Determine the (X, Y) coordinate at the center of the cell enclosing the given text.  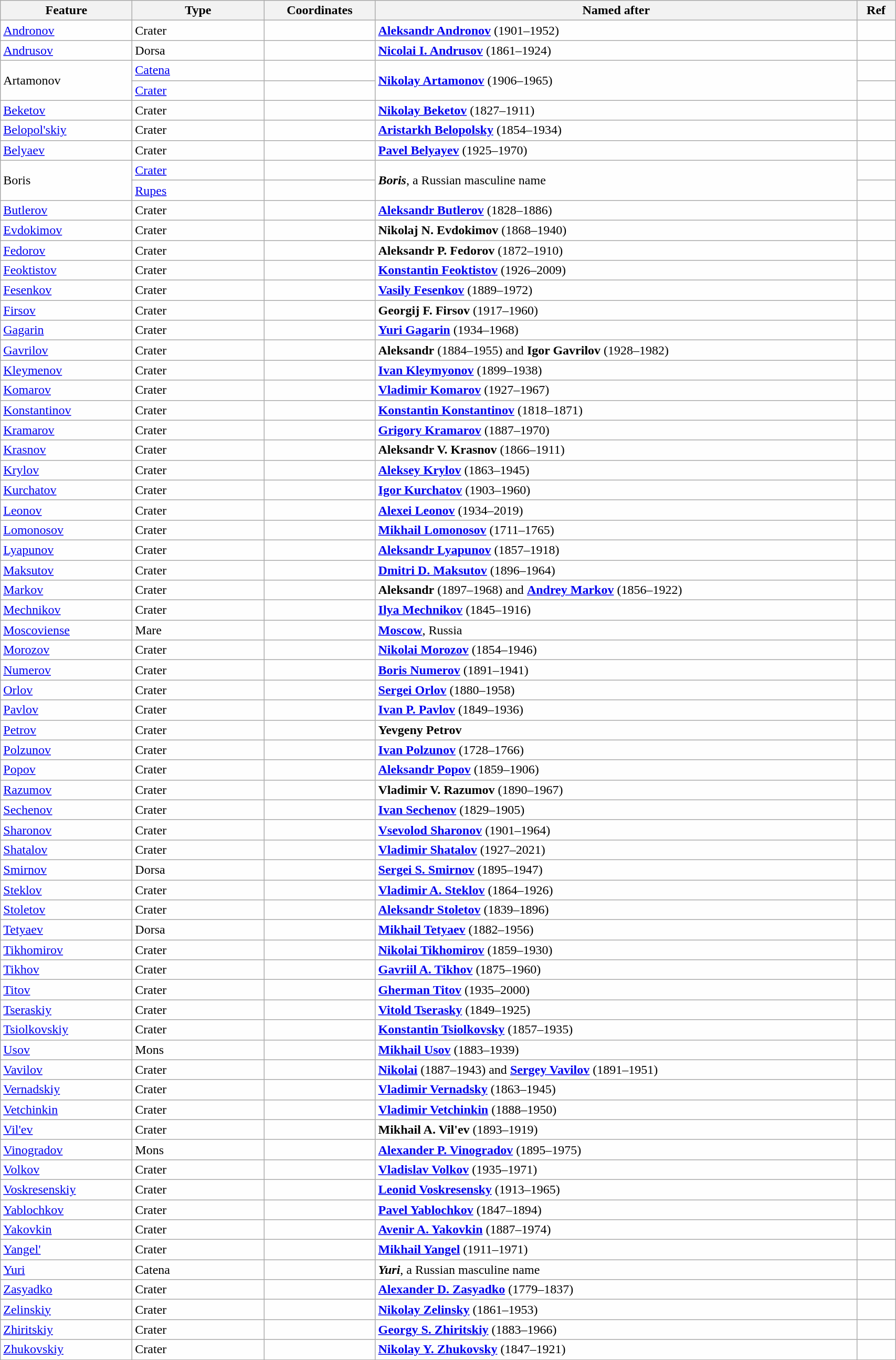
Tsiolkovskiy (66, 1030)
Vladimir A. Steklov (1864–1926) (616, 890)
Pavel Belyayev (1925–1970) (616, 150)
Nikolai Tikhomirov (1859–1930) (616, 950)
Nikolaj N. Evdokimov (1868–1940) (616, 230)
Avenir A. Yakovkin (1887–1974) (616, 1230)
Ilya Mechnikov (1845–1916) (616, 610)
Gavriil A. Tikhov (1875–1960) (616, 970)
Feature (66, 11)
Alexander P. Vinogradov (1895–1975) (616, 1149)
Konstantin Konstantinov (1818–1871) (616, 410)
Zelinskiy (66, 1310)
Yevgeny Petrov (616, 730)
Krylov (66, 470)
Orlov (66, 690)
Mikhail Tetyaev (1882–1956) (616, 930)
Voskresenskiy (66, 1189)
Sharonov (66, 830)
Yablochkov (66, 1209)
Andrusov (66, 50)
Mikhail Lomonosov (1711–1765) (616, 530)
Vladislav Volkov (1935–1971) (616, 1169)
Vinogradov (66, 1149)
Vil'ev (66, 1129)
Andronov (66, 30)
Usov (66, 1050)
Georgij F. Firsov (1917–1960) (616, 310)
Konstantin Tsiolkovsky (1857–1935) (616, 1030)
Vitold Tserasky (1849–1925) (616, 1010)
Yakovkin (66, 1230)
Dmitri D. Maksutov (1896–1964) (616, 570)
Titov (66, 990)
Boris, a Russian masculine name (616, 180)
Ref (876, 11)
Vsevolod Sharonov (1901–1964) (616, 830)
Leonov (66, 510)
Gavrilov (66, 350)
Rupes (198, 190)
Mikhail A. Vil'ev (1893–1919) (616, 1129)
Aleksandr Popov (1859–1906) (616, 770)
Polzunov (66, 750)
Coordinates (320, 11)
Yuri Gagarin (1934–1968) (616, 330)
Sergei S. Smirnov (1895–1947) (616, 870)
Razumov (66, 790)
Aleksandr Lyapunov (1857–1918) (616, 550)
Lyapunov (66, 550)
Aleksandr V. Krasnov (1866–1911) (616, 450)
Grigory Kramarov (1887–1970) (616, 430)
Yangel' (66, 1250)
Steklov (66, 890)
Gagarin (66, 330)
Aleksey Krylov (1863–1945) (616, 470)
Alexander D. Zasyadko (1779–1837) (616, 1290)
Vasily Fesenkov (1889–1972) (616, 290)
Mikhail Usov (1883–1939) (616, 1050)
Kleymenov (66, 370)
Butlerov (66, 210)
Named after (616, 11)
Ivan P. Pavlov (1849–1936) (616, 710)
Pavel Yablochkov (1847–1894) (616, 1209)
Alexei Leonov (1934–2019) (616, 510)
Aleksandr (1884–1955) and Igor Gavrilov (1928–1982) (616, 350)
Nikolai Morozov (1854–1946) (616, 650)
Ivan Kleymyonov (1899–1938) (616, 370)
Ivan Polzunov (1728–1766) (616, 750)
Zasyadko (66, 1290)
Boris Numerov (1891–1941) (616, 670)
Fesenkov (66, 290)
Aleksandr Andronov (1901–1952) (616, 30)
Evdokimov (66, 230)
Aristarkh Belopolsky (1854–1934) (616, 130)
Ivan Sechenov (1829–1905) (616, 810)
Konstantin Feoktistov (1926–2009) (616, 270)
Komarov (66, 390)
Maksutov (66, 570)
Lomonosov (66, 530)
Georgy S. Zhiritskiy (1883–1966) (616, 1330)
Feoktistov (66, 270)
Vernadskiy (66, 1090)
Tikhov (66, 970)
Kurchatov (66, 490)
Tetyaev (66, 930)
Aleksandr (1897–1968) and Andrey Markov (1856–1922) (616, 590)
Vetchinkin (66, 1110)
Leonid Voskresensky (1913–1965) (616, 1189)
Moscow, Russia (616, 630)
Shatalov (66, 850)
Fedorov (66, 250)
Numerov (66, 670)
Mechnikov (66, 610)
Vavilov (66, 1070)
Vladimir V. Razumov (1890–1967) (616, 790)
Belyaev (66, 150)
Boris (66, 180)
Morozov (66, 650)
Vladimir Shatalov (1927–2021) (616, 850)
Aleksandr Butlerov (1828–1886) (616, 210)
Sechenov (66, 810)
Kramarov (66, 430)
Smirnov (66, 870)
Mare (198, 630)
Gherman Titov (1935–2000) (616, 990)
Nikolay Artamonov (1906–1965) (616, 80)
Petrov (66, 730)
Mikhail Yangel (1911–1971) (616, 1250)
Aleksandr P. Fedorov (1872–1910) (616, 250)
Krasnov (66, 450)
Pavlov (66, 710)
Zhiritskiy (66, 1330)
Type (198, 11)
Vladimir Komarov (1927–1967) (616, 390)
Sergei Orlov (1880–1958) (616, 690)
Beketov (66, 110)
Igor Kurchatov (1903–1960) (616, 490)
Vladimir Vernadsky (1863–1945) (616, 1090)
Vladimir Vetchinkin (1888–1950) (616, 1110)
Yuri, a Russian masculine name (616, 1270)
Popov (66, 770)
Konstantinov (66, 410)
Volkov (66, 1169)
Aleksandr Stoletov (1839–1896) (616, 910)
Zhukovskiy (66, 1349)
Nikolay Zelinsky (1861–1953) (616, 1310)
Tikhomirov (66, 950)
Markov (66, 590)
Artamonov (66, 80)
Belopol'skiy (66, 130)
Tseraskiy (66, 1010)
Moscoviense (66, 630)
Firsov (66, 310)
Nikolay Beketov (1827–1911) (616, 110)
Nikolay Y. Zhukovsky (1847–1921) (616, 1349)
Nikolai (1887–1943) and Sergey Vavilov (1891–1951) (616, 1070)
Yuri (66, 1270)
Stoletov (66, 910)
Nicolai I. Andrusov (1861–1924) (616, 50)
